Detect which cell encompasses the target text, then output its [X, Y] center coordinate. 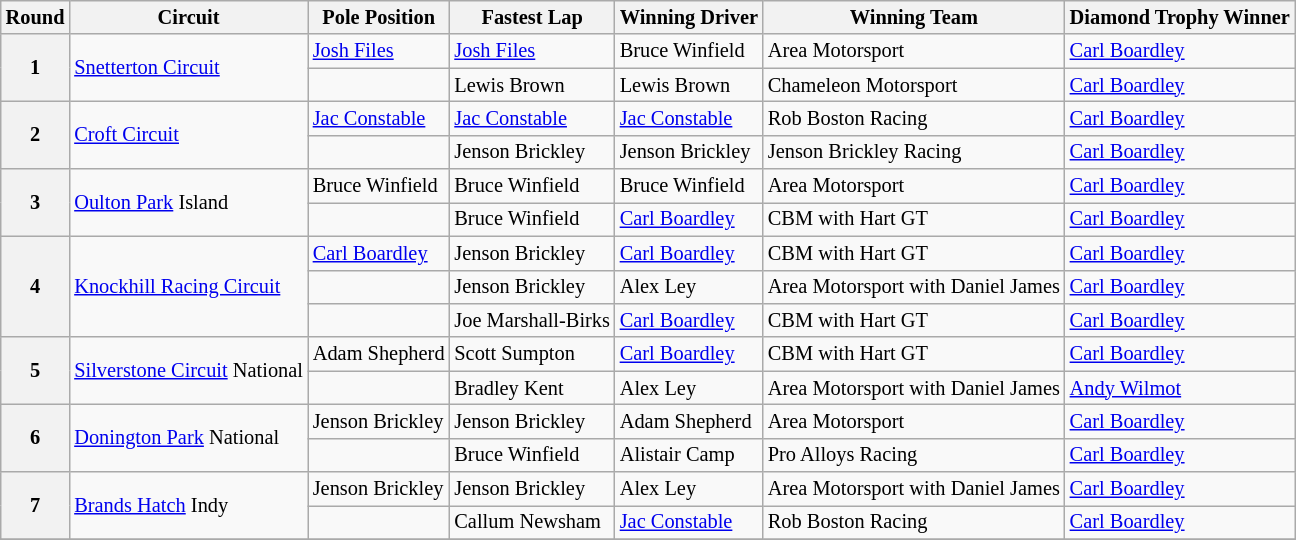
Brands Hatch Indy [188, 506]
Diamond Trophy Winner [1180, 17]
Round [36, 17]
Pro Alloys Racing [914, 455]
6 [36, 438]
Fastest Lap [532, 17]
Winning Driver [689, 17]
3 [36, 202]
1 [36, 68]
Croft Circuit [188, 134]
Andy Wilmot [1180, 388]
Winning Team [914, 17]
Jenson Brickley Racing [914, 152]
Alistair Camp [689, 455]
Joe Marshall-Birks [532, 320]
Knockhill Racing Circuit [188, 286]
5 [36, 370]
Callum Newsham [532, 522]
Oulton Park Island [188, 202]
Snetterton Circuit [188, 68]
Silverstone Circuit National [188, 370]
Bradley Kent [532, 388]
Scott Sumpton [532, 354]
Pole Position [379, 17]
4 [36, 286]
7 [36, 506]
Circuit [188, 17]
Chameleon Motorsport [914, 85]
Donington Park National [188, 438]
2 [36, 134]
